Output the (X, Y) coordinate of the center of the cell containing the given text.  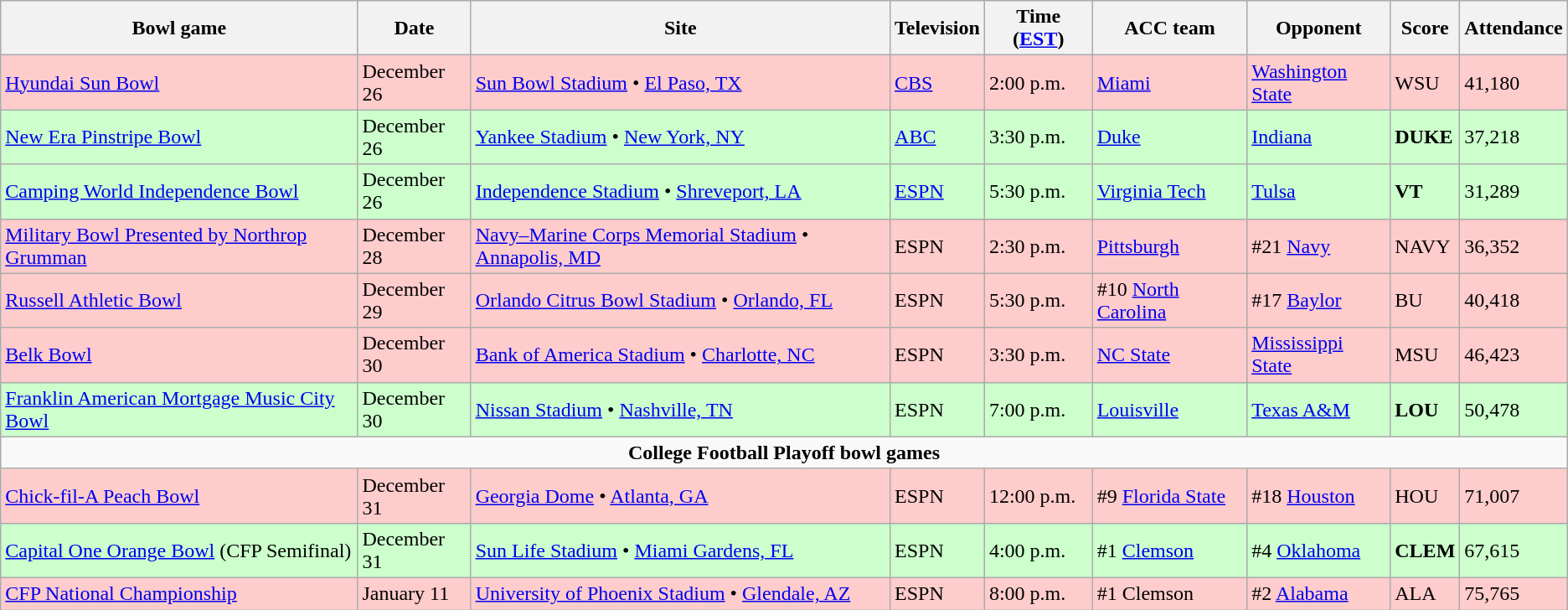
NC State (1169, 355)
Russell Athletic Bowl (179, 300)
Pittsburgh (1169, 246)
71,007 (1514, 496)
Sun Bowl Stadium • El Paso, TX (680, 82)
Indiana (1318, 137)
75,765 (1514, 593)
Duke (1169, 137)
Site (680, 28)
Navy–Marine Corps Memorial Stadium • Annapolis, MD (680, 246)
Capital One Orange Bowl (CFP Semifinal) (179, 550)
Texas A&M (1318, 409)
CBS (938, 82)
December 29 (414, 300)
ALA (1426, 593)
January 11 (414, 593)
37,218 (1514, 137)
Mississippi State (1318, 355)
New Era Pinstripe Bowl (179, 137)
ACC team (1169, 28)
46,423 (1514, 355)
CLEM (1426, 550)
4:00 p.m. (1039, 550)
#18 Houston (1318, 496)
BU (1426, 300)
Date (414, 28)
#10 North Carolina (1169, 300)
Attendance (1514, 28)
Military Bowl Presented by Northrop Grumman (179, 246)
CFP National Championship (179, 593)
Orlando Citrus Bowl Stadium • Orlando, FL (680, 300)
8:00 p.m. (1039, 593)
MSU (1426, 355)
41,180 (1514, 82)
Hyundai Sun Bowl (179, 82)
#9 Florida State (1169, 496)
Camping World Independence Bowl (179, 191)
#17 Baylor (1318, 300)
LOU (1426, 409)
2:00 p.m. (1039, 82)
Nissan Stadium • Nashville, TN (680, 409)
University of Phoenix Stadium • Glendale, AZ (680, 593)
#4 Oklahoma (1318, 550)
Georgia Dome • Atlanta, GA (680, 496)
DUKE (1426, 137)
36,352 (1514, 246)
ABC (938, 137)
VT (1426, 191)
Franklin American Mortgage Music City Bowl (179, 409)
HOU (1426, 496)
Miami (1169, 82)
Washington State (1318, 82)
Yankee Stadium • New York, NY (680, 137)
Belk Bowl (179, 355)
7:00 p.m. (1039, 409)
#21 Navy (1318, 246)
Chick-fil-A Peach Bowl (179, 496)
Score (1426, 28)
31,289 (1514, 191)
12:00 p.m. (1039, 496)
WSU (1426, 82)
Independence Stadium • Shreveport, LA (680, 191)
2:30 p.m. (1039, 246)
Bank of America Stadium • Charlotte, NC (680, 355)
50,478 (1514, 409)
College Football Playoff bowl games (784, 452)
Virginia Tech (1169, 191)
Tulsa (1318, 191)
December 28 (414, 246)
Sun Life Stadium • Miami Gardens, FL (680, 550)
Opponent (1318, 28)
#2 Alabama (1318, 593)
Louisville (1169, 409)
NAVY (1426, 246)
40,418 (1514, 300)
67,615 (1514, 550)
Television (938, 28)
Time (EST) (1039, 28)
Bowl game (179, 28)
